Scan for the cell matching the given text and deliver its (X, Y) coordinate at center. 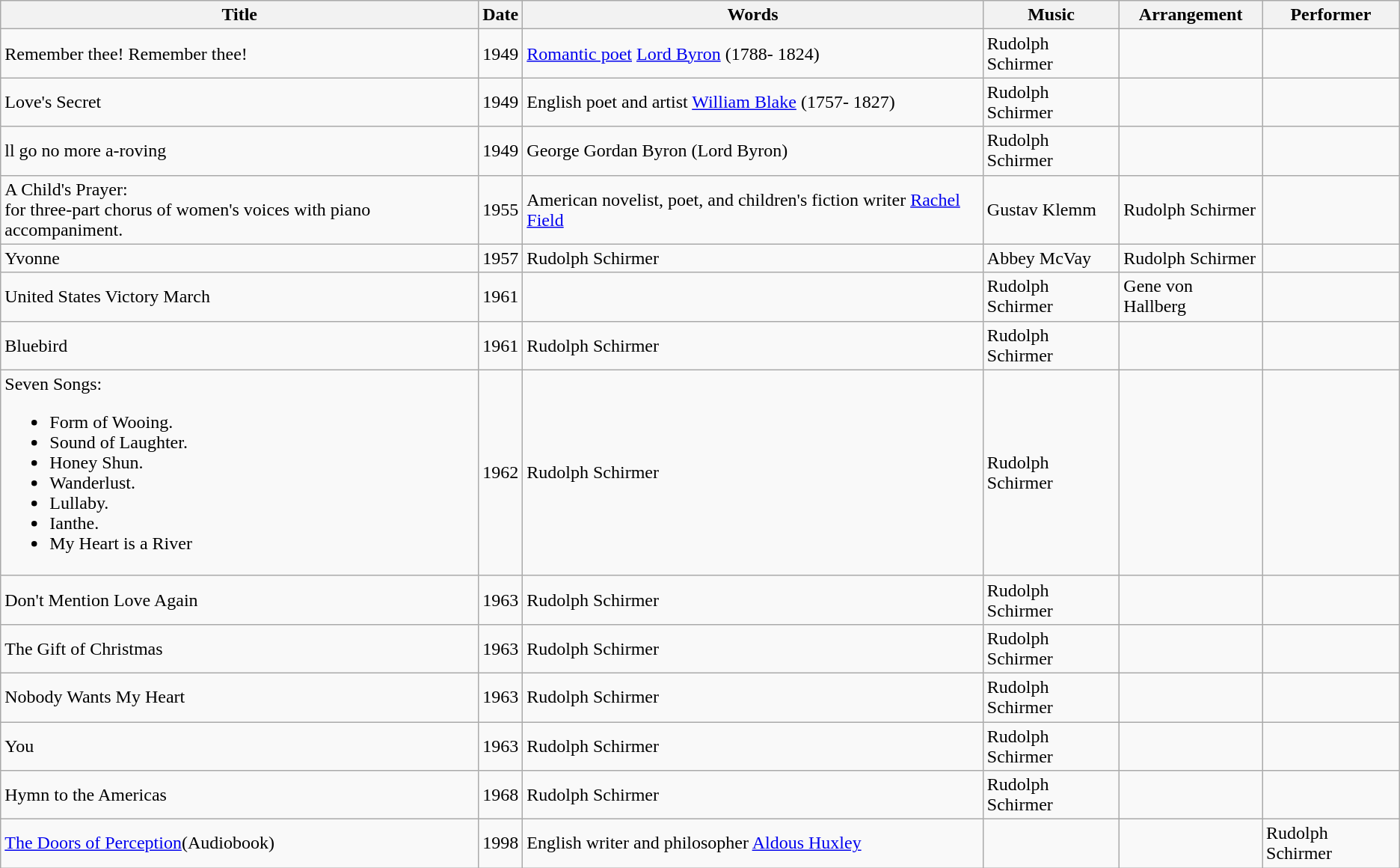
Music (1051, 15)
Remember thee! Remember thee! (239, 54)
Nobody Wants My Heart (239, 697)
You (239, 745)
Date (501, 15)
Hymn to the Americas (239, 795)
Title (239, 15)
American novelist, poet, and children's fiction writer Rachel Field (752, 210)
English poet and artist William Blake (1757- 1827) (752, 102)
RudolphSchirmer (1051, 296)
Love's Secret (239, 102)
Yvonne (239, 258)
Romantic poet Lord Byron (1788- 1824) (752, 54)
Words (752, 15)
United States Victory March (239, 296)
ll go no more a-roving (239, 151)
1998 (501, 844)
Don't Mention Love Again (239, 600)
1968 (501, 795)
The Doors of Perception(Audiobook) (239, 844)
Arrangement (1191, 15)
Seven Songs:Form of Wooing.Sound of Laughter.Honey Shun.Wanderlust.Lullaby.Ianthe.My Heart is a River (239, 473)
1962 (501, 473)
Gene von Hallberg (1191, 296)
George Gordan Byron (Lord Byron) (752, 151)
Abbey McVay (1051, 258)
Performer (1331, 15)
Gustav Klemm (1051, 210)
1955 (501, 210)
English writer and philosopher Aldous Huxley (752, 844)
1957 (501, 258)
The Gift of Christmas (239, 648)
Bluebird (239, 346)
A Child's Prayer:for three-part chorus of women's voices with piano accompaniment. (239, 210)
